Determine the [X, Y] coordinate at the center of the cell enclosing the given text.  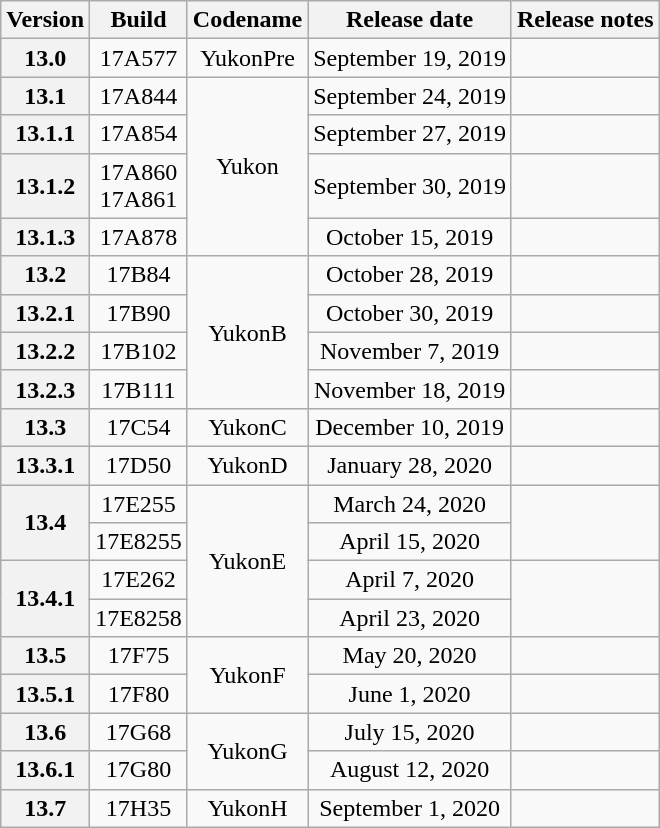
Build [139, 20]
13.3.1 [46, 465]
April 15, 2020 [410, 542]
17C54 [139, 427]
13.3 [46, 427]
17D50 [139, 465]
17E255 [139, 503]
17A844 [139, 96]
13.6 [46, 732]
13.2.2 [46, 351]
YukonE [247, 560]
17A878 [139, 237]
13.1 [46, 96]
17A86017A861 [139, 186]
July 15, 2020 [410, 732]
17H35 [139, 808]
13.6.1 [46, 770]
17G68 [139, 732]
17E262 [139, 580]
17B84 [139, 275]
13.4.1 [46, 599]
June 1, 2020 [410, 694]
13.0 [46, 58]
YukonG [247, 751]
YukonPre [247, 58]
13.1.1 [46, 134]
13.7 [46, 808]
August 12, 2020 [410, 770]
17A577 [139, 58]
17F80 [139, 694]
YukonC [247, 427]
April 23, 2020 [410, 618]
17E8255 [139, 542]
Yukon [247, 166]
September 27, 2019 [410, 134]
May 20, 2020 [410, 656]
Release notes [585, 20]
Codename [247, 20]
October 30, 2019 [410, 313]
13.1.3 [46, 237]
13.2.1 [46, 313]
September 19, 2019 [410, 58]
17F75 [139, 656]
April 7, 2020 [410, 580]
September 1, 2020 [410, 808]
17E8258 [139, 618]
Release date [410, 20]
YukonF [247, 675]
YukonD [247, 465]
17B102 [139, 351]
13.1.2 [46, 186]
17G80 [139, 770]
March 24, 2020 [410, 503]
October 28, 2019 [410, 275]
Version [46, 20]
17B90 [139, 313]
October 15, 2019 [410, 237]
YukonH [247, 808]
January 28, 2020 [410, 465]
13.2 [46, 275]
17B111 [139, 389]
13.2.3 [46, 389]
17A854 [139, 134]
November 7, 2019 [410, 351]
13.4 [46, 522]
December 10, 2019 [410, 427]
YukonB [247, 332]
November 18, 2019 [410, 389]
13.5 [46, 656]
September 24, 2019 [410, 96]
13.5.1 [46, 694]
September 30, 2019 [410, 186]
